Pinpoint the cell where the given text exists, returning its (x, y) midpoint coordinate. 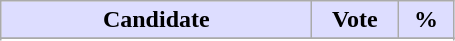
% (426, 20)
Candidate (156, 20)
Vote (355, 20)
